Identify which cell holds the provided text, then report its (x, y) central coordinate. 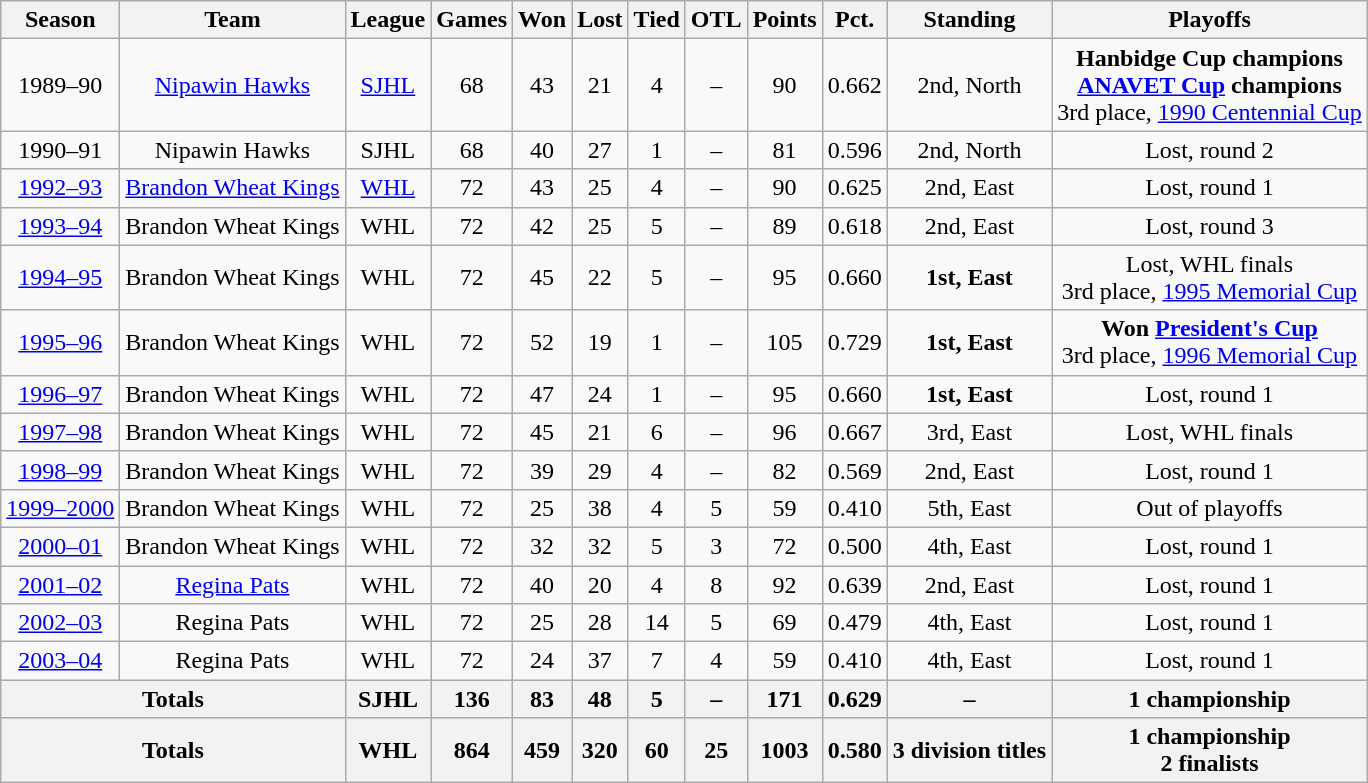
83 (542, 699)
38 (600, 508)
39 (542, 470)
1003 (784, 750)
14 (656, 623)
52 (542, 342)
0.479 (854, 623)
92 (784, 585)
0.596 (854, 150)
320 (600, 750)
20 (600, 585)
28 (600, 623)
171 (784, 699)
0.629 (854, 699)
0.729 (854, 342)
459 (542, 750)
105 (784, 342)
47 (542, 394)
864 (472, 750)
Won (542, 20)
Out of playoffs (1210, 508)
37 (600, 661)
81 (784, 150)
3 division titles (969, 750)
3rd, East (969, 432)
136 (472, 699)
89 (784, 226)
96 (784, 432)
0.569 (854, 470)
1997–98 (60, 432)
1998–99 (60, 470)
0.625 (854, 188)
Points (784, 20)
2003–04 (60, 661)
OTL (716, 20)
Lost (600, 20)
Team (232, 20)
2001–02 (60, 585)
0.662 (854, 85)
Tied (656, 20)
Standing (969, 20)
1993–94 (60, 226)
0.639 (854, 585)
2000–01 (60, 546)
Lost, WHL finals3rd place, 1995 Memorial Cup (1210, 278)
22 (600, 278)
Pct. (854, 20)
Season (60, 20)
0.580 (854, 750)
48 (600, 699)
1 championship2 finalists (1210, 750)
0.618 (854, 226)
Lost, round 2 (1210, 150)
0.500 (854, 546)
2002–03 (60, 623)
1994–95 (60, 278)
1996–97 (60, 394)
82 (784, 470)
27 (600, 150)
Hanbidge Cup championsANAVET Cup champions3rd place, 1990 Centennial Cup (1210, 85)
7 (656, 661)
Games (472, 20)
42 (542, 226)
League (388, 20)
0.667 (854, 432)
Lost, round 3 (1210, 226)
Lost, WHL finals (1210, 432)
29 (600, 470)
1 championship (1210, 699)
1990–91 (60, 150)
60 (656, 750)
Won President's Cup3rd place, 1996 Memorial Cup (1210, 342)
Playoffs (1210, 20)
3 (716, 546)
1992–93 (60, 188)
19 (600, 342)
1995–96 (60, 342)
69 (784, 623)
6 (656, 432)
8 (716, 585)
1999–2000 (60, 508)
5th, East (969, 508)
1989–90 (60, 85)
